Output the [x, y] coordinate of the center of the cell containing the given text.  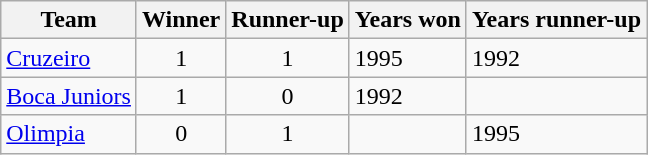
Olimpia [69, 134]
Runner-up [288, 20]
Team [69, 20]
Boca Juniors [69, 96]
Cruzeiro [69, 58]
Years runner-up [556, 20]
Winner [180, 20]
Years won [408, 20]
